Locate the cell with the specified text and output its (X, Y) center coordinate. 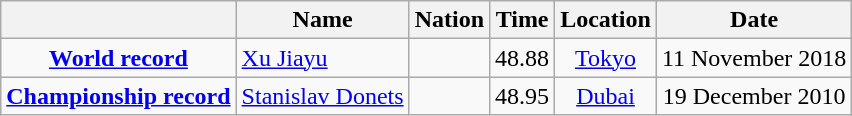
Location (606, 20)
48.95 (522, 96)
Xu Jiayu (322, 58)
Dubai (606, 96)
Date (754, 20)
Championship record (118, 96)
11 November 2018 (754, 58)
Nation (449, 20)
Time (522, 20)
Tokyo (606, 58)
Name (322, 20)
World record (118, 58)
Stanislav Donets (322, 96)
48.88 (522, 58)
19 December 2010 (754, 96)
